Capture the cell that displays the provided text and extract its [x, y] central coordinate. 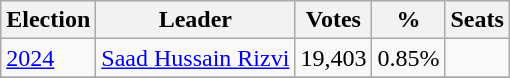
2024 [48, 58]
Seats [477, 20]
0.85% [408, 58]
Saad Hussain Rizvi [196, 58]
% [408, 20]
Leader [196, 20]
Votes [334, 20]
19,403 [334, 58]
Election [48, 20]
